Scan for the cell matching the given text and deliver its (x, y) coordinate at center. 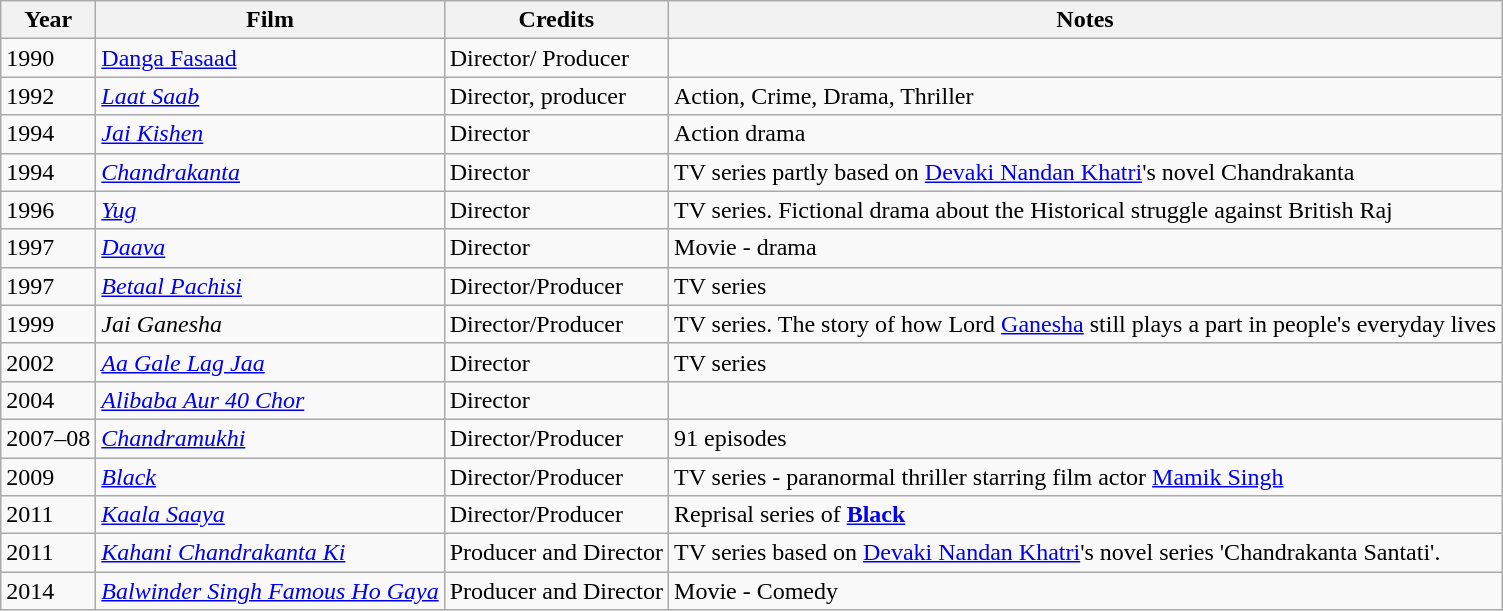
1990 (48, 58)
TV series partly based on Devaki Nandan Khatri's novel Chandrakanta (1086, 172)
Aa Gale Lag Jaa (270, 362)
Movie - drama (1086, 248)
1996 (48, 210)
Chandrakanta (270, 172)
2002 (48, 362)
TV series based on Devaki Nandan Khatri's novel series 'Chandrakanta Santati'. (1086, 553)
2009 (48, 477)
TV series. Fictional drama about the Historical struggle against British Raj (1086, 210)
Credits (556, 20)
2014 (48, 591)
Movie - Comedy (1086, 591)
Year (48, 20)
Jai Ganesha (270, 324)
Alibaba Aur 40 Chor (270, 400)
Betaal Pachisi (270, 286)
1992 (48, 96)
91 episodes (1086, 438)
TV series - paranormal thriller starring film actor Mamik Singh (1086, 477)
1999 (48, 324)
2007–08 (48, 438)
Danga Fasaad (270, 58)
Daava (270, 248)
Film (270, 20)
Director, producer (556, 96)
Yug (270, 210)
Laat Saab (270, 96)
Action drama (1086, 134)
Black (270, 477)
Reprisal series of Black (1086, 515)
Chandramukhi (270, 438)
Director/ Producer (556, 58)
Notes (1086, 20)
Kahani Chandrakanta Ki (270, 553)
Action, Crime, Drama, Thriller (1086, 96)
TV series. The story of how Lord Ganesha still plays a part in people's everyday lives (1086, 324)
2004 (48, 400)
Jai Kishen (270, 134)
Balwinder Singh Famous Ho Gaya (270, 591)
Kaala Saaya (270, 515)
